Detect which cell encompasses the target text, then output its (x, y) center coordinate. 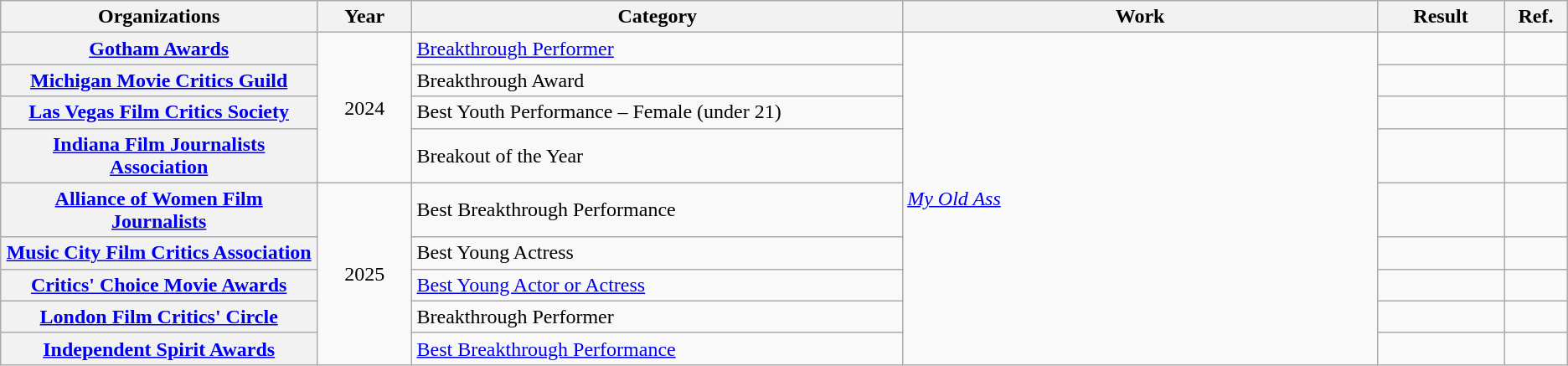
Organizations (159, 17)
Category (658, 17)
Independent Spirit Awards (159, 348)
Best Young Actor or Actress (658, 285)
Music City Film Critics Association (159, 253)
My Old Ass (1141, 199)
Breakout of the Year (658, 156)
Las Vegas Film Critics Society (159, 112)
Ref. (1536, 17)
Work (1141, 17)
2024 (365, 107)
Result (1441, 17)
Year (365, 17)
2025 (365, 273)
Breakthrough Award (658, 80)
Alliance of Women Film Journalists (159, 209)
Best Youth Performance – Female (under 21) (658, 112)
Gotham Awards (159, 49)
Best Young Actress (658, 253)
London Film Critics' Circle (159, 317)
Critics' Choice Movie Awards (159, 285)
Indiana Film Journalists Association (159, 156)
Michigan Movie Critics Guild (159, 80)
